Determine the (X, Y) coordinate at the center of the cell enclosing the given text.  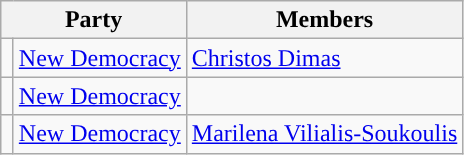
Christos Dimas (324, 58)
Marilena Vilialis-Soukoulis (324, 134)
Members (324, 20)
Party (94, 20)
